Identify which cell holds the provided text, then report its (X, Y) central coordinate. 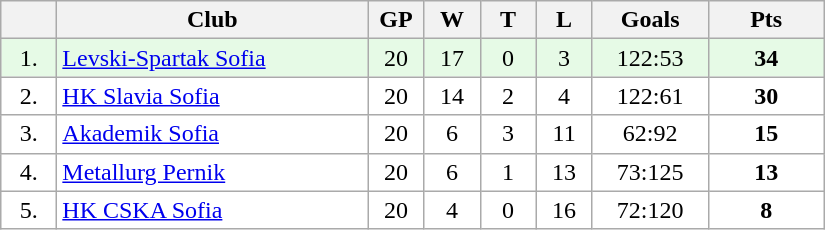
30 (766, 96)
3. (29, 134)
Goals (650, 20)
HK Slavia Sofia (212, 96)
122:53 (650, 58)
Club (212, 20)
Levski-Spartak Sofia (212, 58)
4. (29, 172)
11 (564, 134)
W (452, 20)
62:92 (650, 134)
1 (508, 172)
GP (396, 20)
1. (29, 58)
2 (508, 96)
2. (29, 96)
HK CSKA Sofia (212, 210)
5. (29, 210)
15 (766, 134)
122:61 (650, 96)
34 (766, 58)
16 (564, 210)
17 (452, 58)
Pts (766, 20)
T (508, 20)
72:120 (650, 210)
73:125 (650, 172)
8 (766, 210)
Akademik Sofia (212, 134)
14 (452, 96)
Metallurg Pernik (212, 172)
L (564, 20)
